Detect which cell encompasses the target text, then output its [X, Y] center coordinate. 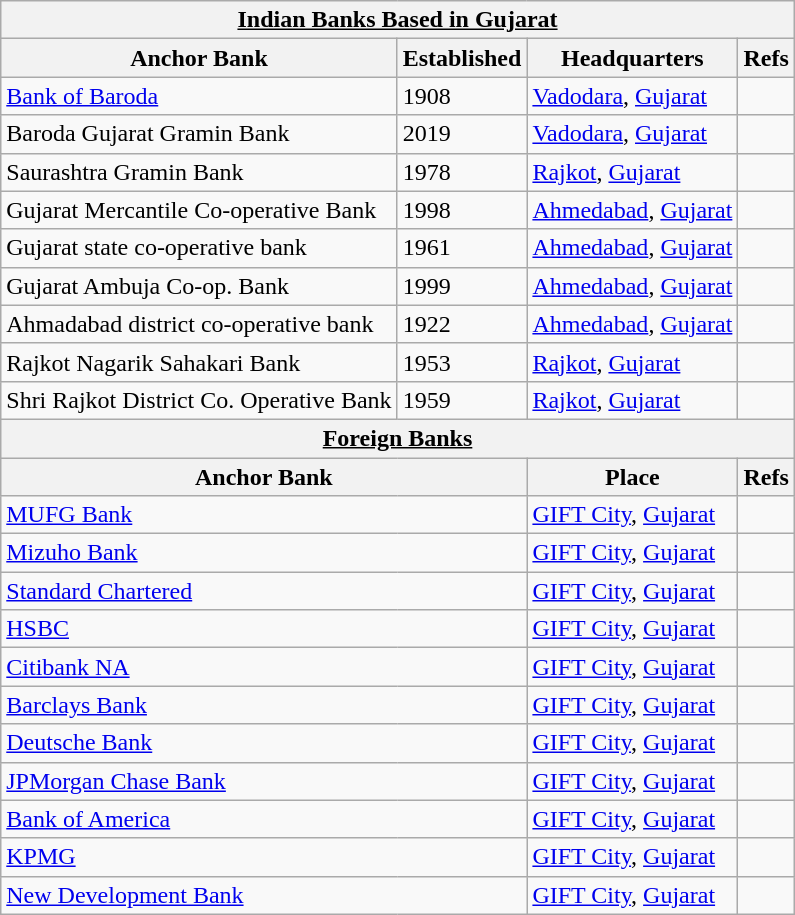
Rajkot Nagarik Sahakari Bank [199, 362]
Headquarters [632, 58]
Foreign Banks [398, 438]
1961 [462, 248]
1959 [462, 400]
Established [462, 58]
KPMG [264, 857]
1978 [462, 172]
JPMorgan Chase Bank [264, 781]
Gujarat Ambuja Co-op. Bank [199, 286]
HSBC [264, 629]
MUFG Bank [264, 515]
Baroda Gujarat Gramin Bank [199, 134]
Deutsche Bank [264, 743]
Ahmadabad district co-operative bank [199, 324]
2019 [462, 134]
Citibank NA [264, 667]
Gujarat Mercantile Co-operative Bank [199, 210]
Shri Rajkot District Co. Operative Bank [199, 400]
1953 [462, 362]
Mizuho Bank [264, 553]
Barclays Bank [264, 705]
1999 [462, 286]
Indian Banks Based in Gujarat [398, 20]
New Development Bank [264, 895]
Standard Chartered [264, 591]
Gujarat state co-operative bank [199, 248]
Place [632, 477]
1908 [462, 96]
1998 [462, 210]
Bank of America [264, 819]
Bank of Baroda [199, 96]
1922 [462, 324]
Saurashtra Gramin Bank [199, 172]
